Return [x, y] of the center of cell containing provided text 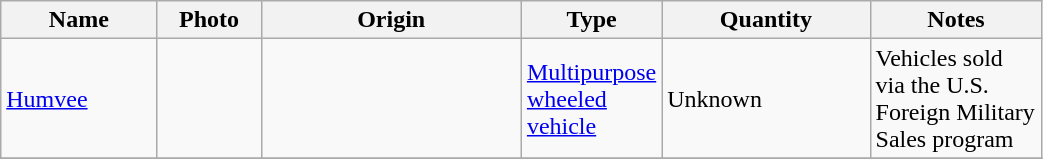
Origin [391, 20]
Photo [209, 20]
Notes [956, 20]
Name [79, 20]
Unknown [766, 98]
Humvee [79, 98]
Quantity [766, 20]
Vehicles sold via the U.S. Foreign Military Sales program [956, 98]
Multipurpose wheeled vehicle [591, 98]
Type [591, 20]
